Determine the (x, y) coordinate at the center of the cell enclosing the given text.  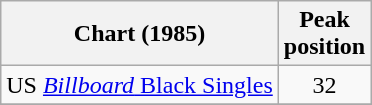
32 (324, 85)
US Billboard Black Singles (140, 85)
Chart (1985) (140, 34)
Peakposition (324, 34)
